Identify which cell holds the provided text, then report its [X, Y] central coordinate. 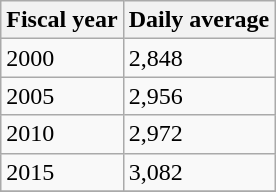
2005 [62, 96]
2,848 [199, 58]
2,972 [199, 134]
Daily average [199, 20]
Fiscal year [62, 20]
2,956 [199, 96]
2010 [62, 134]
3,082 [199, 172]
2000 [62, 58]
2015 [62, 172]
